Capture the cell that displays the provided text and extract its (x, y) central coordinate. 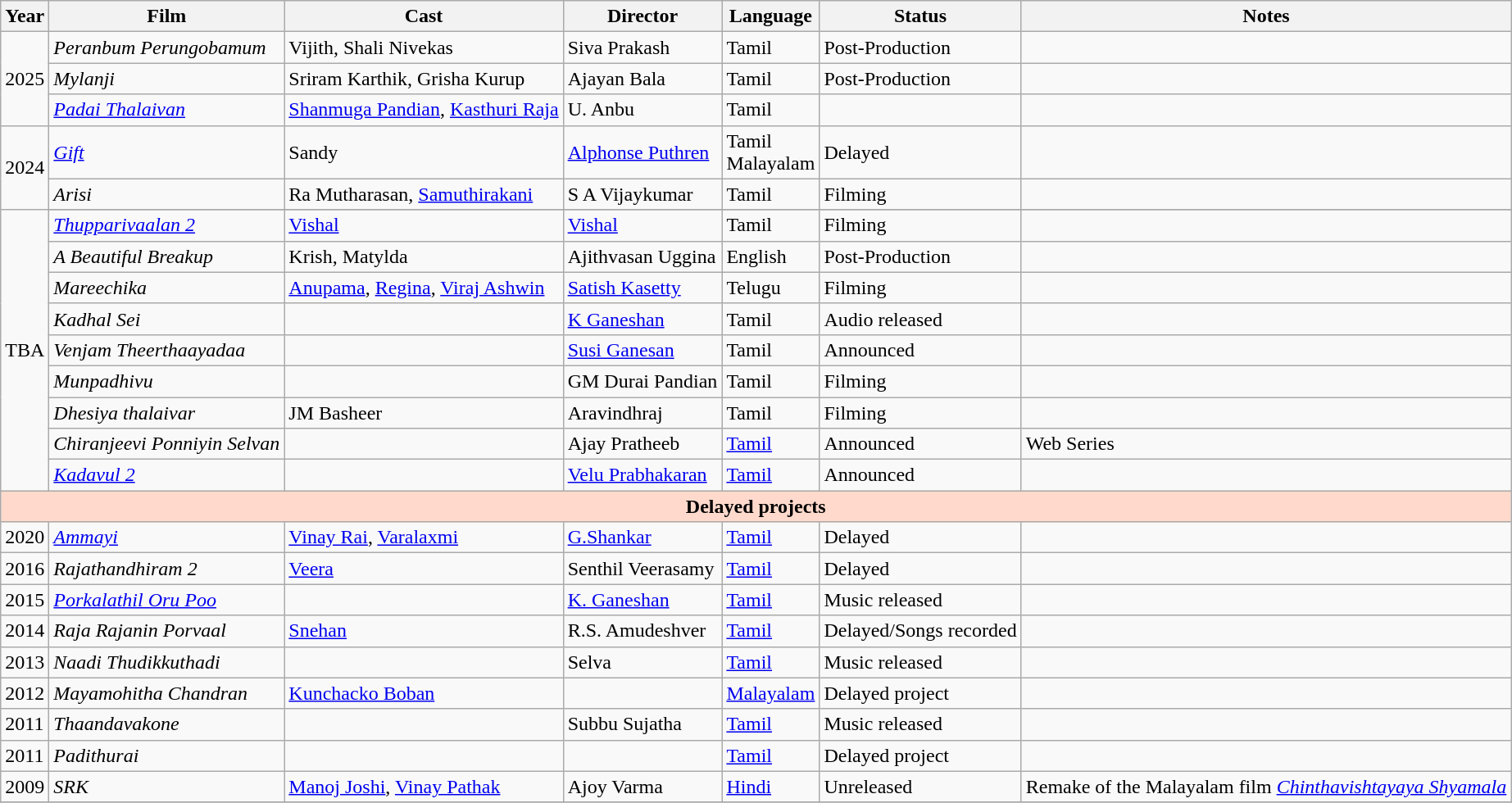
Mylanji (167, 79)
2016 (25, 569)
Director (642, 16)
Ajay Pratheeb (642, 444)
Mayamohitha Chandran (167, 693)
Siva Prakash (642, 48)
2015 (25, 600)
SRK (167, 787)
Porkalathil Oru Poo (167, 600)
G.Shankar (642, 538)
Satish Kasetty (642, 288)
K Ganeshan (642, 319)
A Beautiful Breakup (167, 256)
Gift (167, 152)
Sandy (424, 152)
Unreleased (920, 787)
K. Ganeshan (642, 600)
Venjam Theerthaayadaa (167, 350)
Delayed projects (756, 506)
Film (167, 16)
Aravindhraj (642, 412)
Naadi Thudikkuthadi (167, 662)
Munpadhivu (167, 381)
Arisi (167, 194)
Ammayi (167, 538)
S A Vijaykumar (642, 194)
Delayed/Songs recorded (920, 631)
2020 (25, 538)
Padithurai (167, 755)
Selva (642, 662)
Thaandavakone (167, 724)
Alphonse Puthren (642, 152)
Cast (424, 16)
Kunchacko Boban (424, 693)
Vinay Rai, Varalaxmi (424, 538)
Ra Mutharasan, Samuthirakani (424, 194)
Sriram Karthik, Grisha Kurup (424, 79)
Dhesiya thalaivar (167, 412)
2013 (25, 662)
Snehan (424, 631)
2012 (25, 693)
Raja Rajanin Porvaal (167, 631)
Krish, Matylda (424, 256)
Veera (424, 569)
Kadavul 2 (167, 475)
Web Series (1266, 444)
Shanmuga Pandian, Kasthuri Raja (424, 110)
Senthil Veerasamy (642, 569)
English (770, 256)
Hindi (770, 787)
GM Durai Pandian (642, 381)
Kadhal Sei (167, 319)
Subbu Sujatha (642, 724)
Rajathandhiram 2 (167, 569)
Notes (1266, 16)
Chiranjeevi Ponniyin Selvan (167, 444)
TBA (25, 351)
Velu Prabhakaran (642, 475)
Vijith, Shali Nivekas (424, 48)
Peranbum Perungobamum (167, 48)
Manoj Joshi, Vinay Pathak (424, 787)
Remake of the Malayalam film Chinthavishtayaya Shyamala (1266, 787)
Audio released (920, 319)
Anupama, Regina, Viraj Ashwin (424, 288)
Susi Ganesan (642, 350)
Malayalam (770, 693)
Telugu (770, 288)
Ajithvasan Uggina (642, 256)
TamilMalayalam (770, 152)
Mareechika (167, 288)
U. Anbu (642, 110)
Padai Thalaivan (167, 110)
Thupparivaalan 2 (167, 225)
R.S. Amudeshver (642, 631)
Status (920, 16)
2014 (25, 631)
2024 (25, 167)
Ajoy Varma (642, 787)
2025 (25, 79)
JM Basheer (424, 412)
Language (770, 16)
Year (25, 16)
Ajayan Bala (642, 79)
2009 (25, 787)
